Provide the (x, y) coordinate of the cell's center where the given text is located.  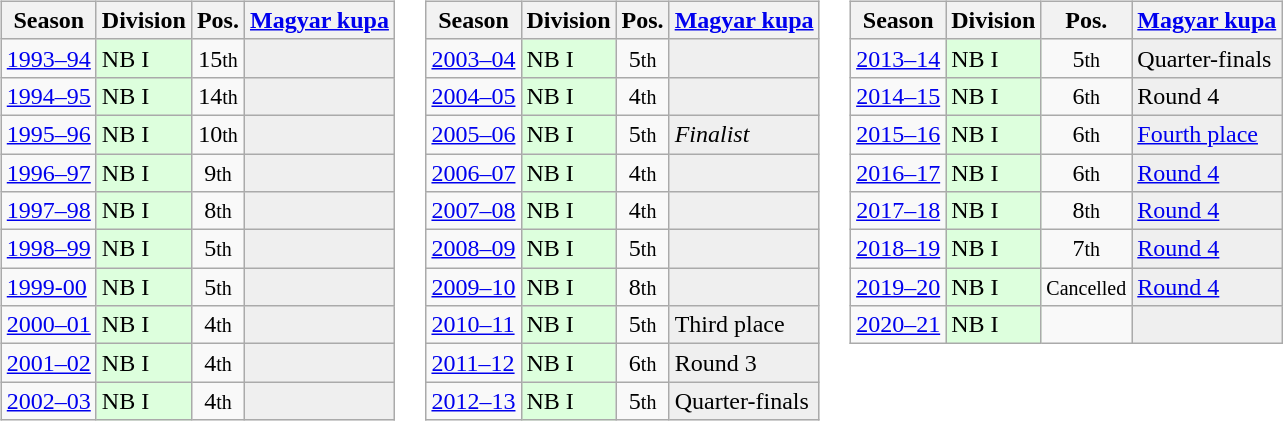
2013–14 (898, 58)
2012–13 (474, 401)
1994–95 (48, 96)
2014–15 (898, 96)
2000–01 (48, 325)
2005–06 (474, 134)
2007–08 (474, 211)
Cancelled (1086, 287)
7th (1086, 249)
2001–02 (48, 363)
15th (218, 58)
2020–21 (898, 325)
2004–05 (474, 96)
2011–12 (474, 363)
1993–94 (48, 58)
2015–16 (898, 134)
9th (218, 173)
2017–18 (898, 211)
2016–17 (898, 173)
Round 3 (744, 363)
10th (218, 134)
1996–97 (48, 173)
2008–09 (474, 249)
2018–19 (898, 249)
2019–20 (898, 287)
Finalist (744, 134)
2003–04 (474, 58)
1998–99 (48, 249)
2009–10 (474, 287)
2002–03 (48, 401)
Third place (744, 325)
1999-00 (48, 287)
Fourth place (1207, 134)
2006–07 (474, 173)
1997–98 (48, 211)
1995–96 (48, 134)
14th (218, 96)
2010–11 (474, 325)
